Pinpoint the cell where the given text exists, returning its (X, Y) midpoint coordinate. 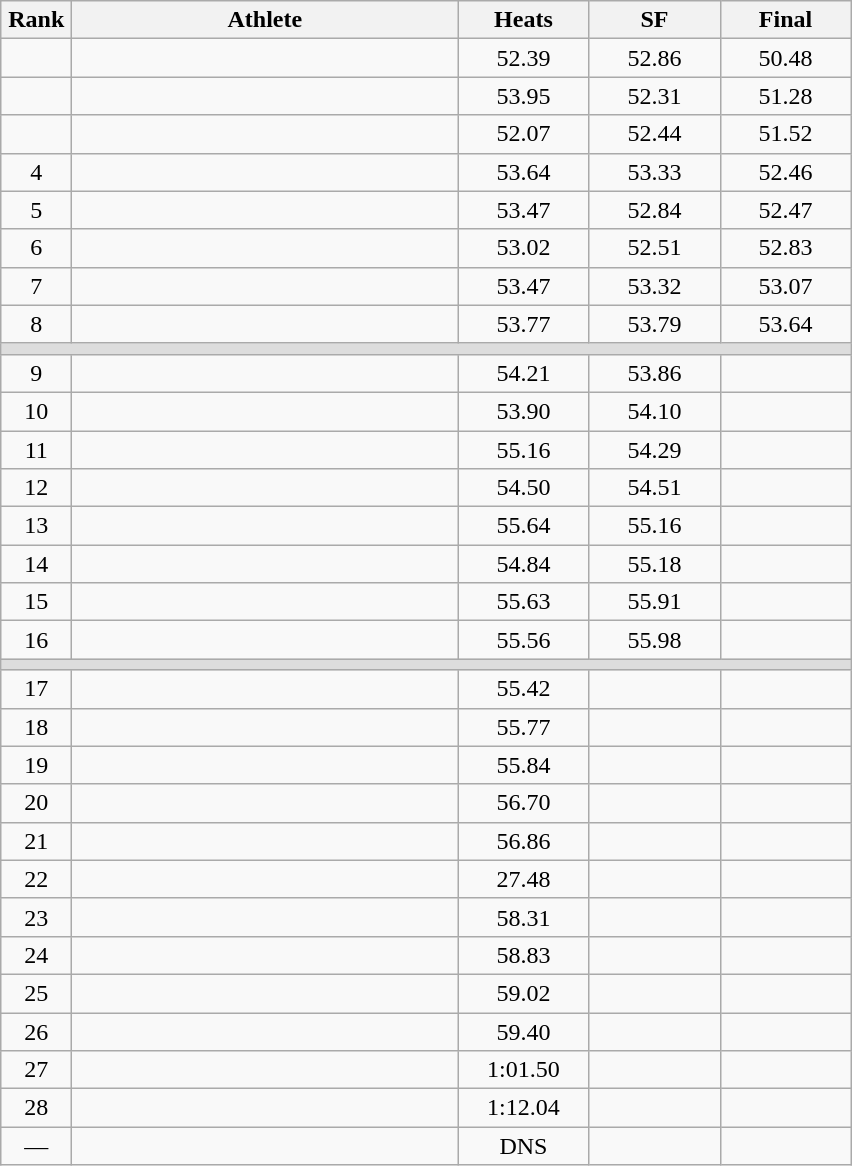
19 (36, 765)
54.10 (654, 411)
55.18 (654, 564)
5 (36, 210)
58.31 (524, 917)
58.83 (524, 955)
25 (36, 993)
52.86 (654, 58)
20 (36, 803)
6 (36, 248)
54.51 (654, 488)
SF (654, 20)
11 (36, 449)
52.83 (786, 248)
28 (36, 1108)
53.77 (524, 324)
51.28 (786, 96)
18 (36, 727)
55.63 (524, 602)
52.51 (654, 248)
12 (36, 488)
4 (36, 172)
52.31 (654, 96)
56.86 (524, 841)
52.39 (524, 58)
22 (36, 879)
54.21 (524, 373)
53.86 (654, 373)
Athlete (265, 20)
52.47 (786, 210)
53.32 (654, 286)
27 (36, 1070)
55.91 (654, 602)
53.90 (524, 411)
55.56 (524, 640)
53.33 (654, 172)
1:12.04 (524, 1108)
53.02 (524, 248)
1:01.50 (524, 1070)
52.44 (654, 134)
Final (786, 20)
53.79 (654, 324)
17 (36, 689)
— (36, 1146)
53.95 (524, 96)
59.40 (524, 1031)
52.46 (786, 172)
14 (36, 564)
54.29 (654, 449)
24 (36, 955)
16 (36, 640)
52.07 (524, 134)
27.48 (524, 879)
Rank (36, 20)
7 (36, 286)
55.64 (524, 526)
54.50 (524, 488)
15 (36, 602)
53.07 (786, 286)
DNS (524, 1146)
55.84 (524, 765)
8 (36, 324)
Heats (524, 20)
55.98 (654, 640)
23 (36, 917)
10 (36, 411)
26 (36, 1031)
59.02 (524, 993)
55.42 (524, 689)
52.84 (654, 210)
55.77 (524, 727)
9 (36, 373)
13 (36, 526)
56.70 (524, 803)
21 (36, 841)
50.48 (786, 58)
54.84 (524, 564)
51.52 (786, 134)
